Find where the given text appears and provide that cell's center as [X, Y] coordinate. 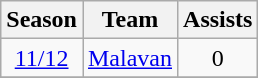
Malavan [130, 58]
Team [130, 20]
11/12 [42, 58]
Assists [218, 20]
0 [218, 58]
Season [42, 20]
